Extract the (X, Y) coordinate from the center of the cell holding the provided text.  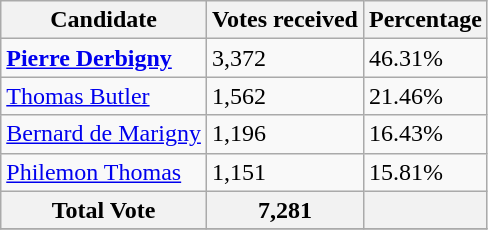
Percentage (425, 20)
Pierre Derbigny (104, 58)
Philemon Thomas (104, 172)
15.81% (425, 172)
7,281 (284, 210)
1,151 (284, 172)
16.43% (425, 134)
1,196 (284, 134)
Total Vote (104, 210)
46.31% (425, 58)
1,562 (284, 96)
Votes received (284, 20)
Thomas Butler (104, 96)
Candidate (104, 20)
Bernard de Marigny (104, 134)
21.46% (425, 96)
3,372 (284, 58)
